Scan for the cell matching the given text and deliver its (x, y) coordinate at center. 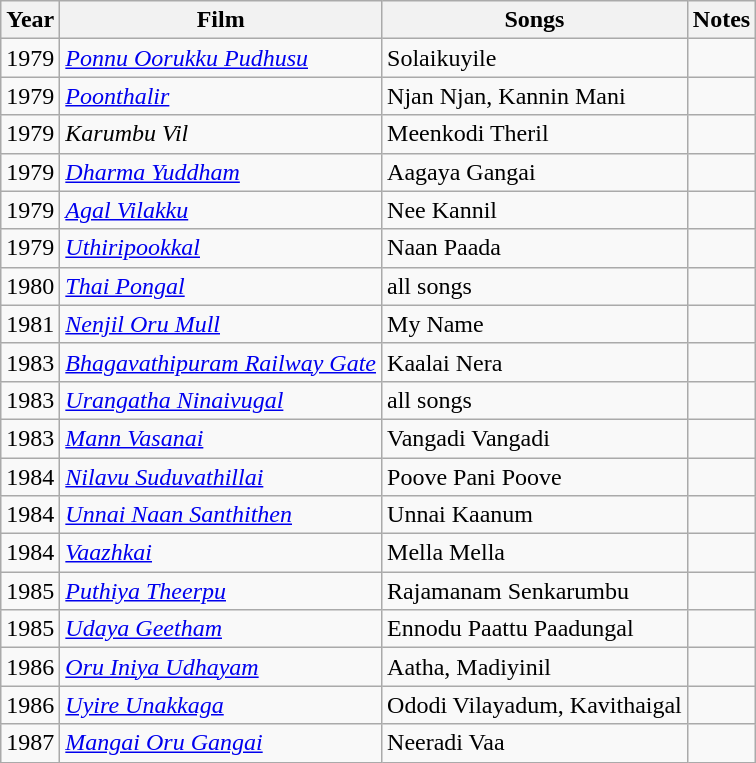
Mann Vasanai (221, 438)
Neeradi Vaa (535, 743)
Aagaya Gangai (535, 172)
Karumbu Vil (221, 134)
Film (221, 20)
Uyire Unakkaga (221, 705)
1981 (30, 324)
Kaalai Nera (535, 362)
Vangadi Vangadi (535, 438)
Ennodu Paattu Paadungal (535, 629)
Dharma Yuddham (221, 172)
Notes (721, 20)
Nee Kannil (535, 210)
Ponnu Oorukku Pudhusu (221, 58)
Mella Mella (535, 553)
Udaya Geetham (221, 629)
Uthiripookkal (221, 248)
Songs (535, 20)
Vaazhkai (221, 553)
Njan Njan, Kannin Mani (535, 96)
Meenkodi Theril (535, 134)
Solaikuyile (535, 58)
Rajamanam Senkarumbu (535, 591)
Agal Vilakku (221, 210)
Poove Pani Poove (535, 477)
Mangai Oru Gangai (221, 743)
Oru Iniya Udhayam (221, 667)
Unnai Naan Santhithen (221, 515)
Year (30, 20)
Aatha, Madiyinil (535, 667)
Puthiya Theerpu (221, 591)
Naan Paada (535, 248)
Nenjil Oru Mull (221, 324)
Ododi Vilayadum, Kavithaigal (535, 705)
Bhagavathipuram Railway Gate (221, 362)
My Name (535, 324)
1980 (30, 286)
Urangatha Ninaivugal (221, 400)
Unnai Kaanum (535, 515)
Nilavu Suduvathillai (221, 477)
Poonthalir (221, 96)
1987 (30, 743)
Thai Pongal (221, 286)
